Extract the [x, y] coordinate from the center of the cell holding the provided text.  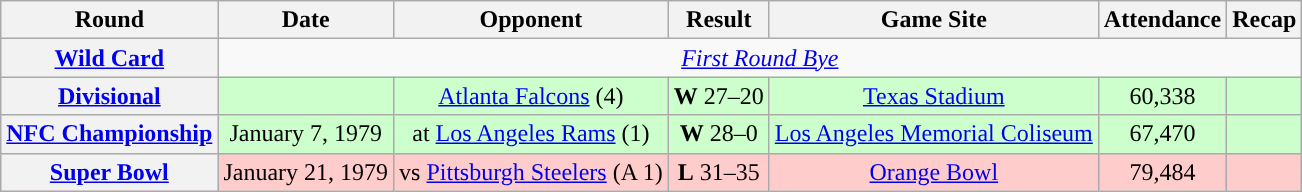
Game Site [934, 20]
Super Bowl [110, 172]
67,470 [1162, 134]
W 28–0 [718, 134]
60,338 [1162, 96]
Divisional [110, 96]
Wild Card [110, 58]
vs Pittsburgh Steelers (A 1) [532, 172]
Opponent [532, 20]
Atlanta Falcons (4) [532, 96]
January 21, 1979 [306, 172]
Orange Bowl [934, 172]
Round [110, 20]
First Round Bye [760, 58]
NFC Championship [110, 134]
W 27–20 [718, 96]
L 31–35 [718, 172]
Attendance [1162, 20]
Texas Stadium [934, 96]
79,484 [1162, 172]
Result [718, 20]
Date [306, 20]
Los Angeles Memorial Coliseum [934, 134]
January 7, 1979 [306, 134]
Recap [1264, 20]
at Los Angeles Rams (1) [532, 134]
